Search for the cell housing the specified text and yield its [X, Y] center coordinate. 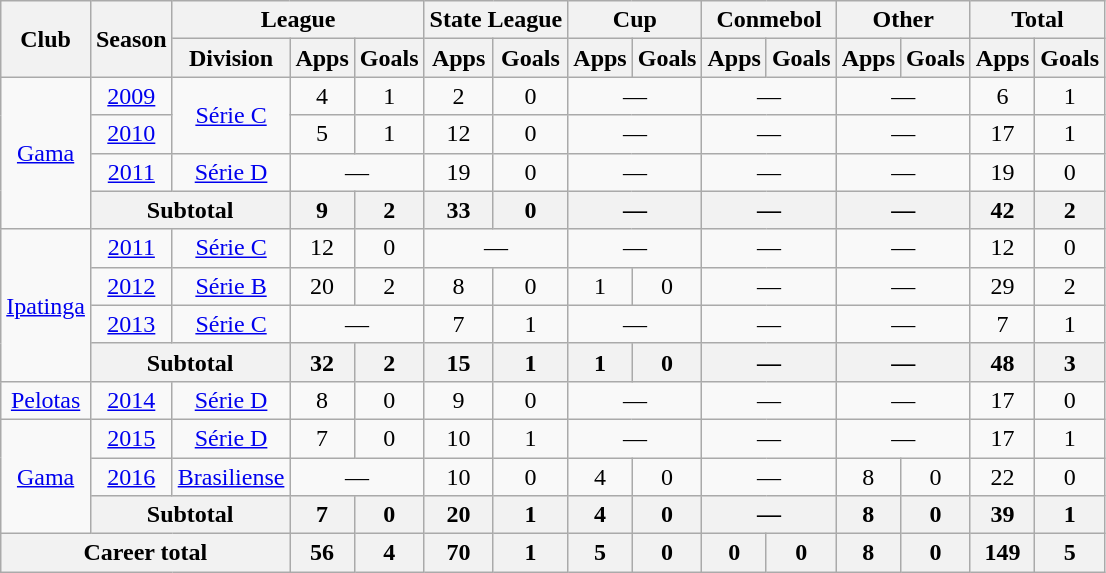
2015 [131, 438]
39 [1002, 515]
6 [1002, 96]
42 [1002, 210]
32 [322, 362]
Série B [231, 286]
Division [231, 58]
149 [1002, 553]
33 [458, 210]
Pelotas [46, 400]
Total [1037, 20]
State League [496, 20]
2013 [131, 324]
56 [322, 553]
2010 [131, 134]
Career total [146, 553]
Other [903, 20]
29 [1002, 286]
2009 [131, 96]
2012 [131, 286]
70 [458, 553]
2014 [131, 400]
15 [458, 362]
2016 [131, 477]
Ipatinga [46, 305]
Brasiliense [231, 477]
Season [131, 39]
Cup [635, 20]
48 [1002, 362]
League [298, 20]
3 [1070, 362]
Club [46, 39]
Conmebol [769, 20]
22 [1002, 477]
